Identify which cell holds the provided text, then report its [X, Y] central coordinate. 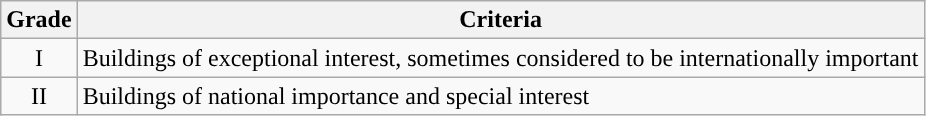
Buildings of national importance and special interest [500, 96]
II [39, 96]
Grade [39, 20]
I [39, 58]
Criteria [500, 20]
Buildings of exceptional interest, sometimes considered to be internationally important [500, 58]
